Pinpoint the cell where the given text exists, returning its [x, y] midpoint coordinate. 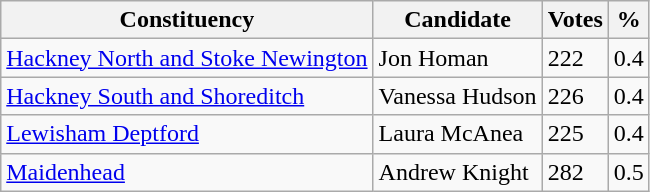
Votes [575, 20]
222 [575, 58]
Constituency [187, 20]
282 [575, 172]
Hackney South and Shoreditch [187, 96]
Laura McAnea [458, 134]
% [628, 20]
Lewisham Deptford [187, 134]
Candidate [458, 20]
Hackney North and Stoke Newington [187, 58]
226 [575, 96]
Jon Homan [458, 58]
Andrew Knight [458, 172]
Vanessa Hudson [458, 96]
225 [575, 134]
0.5 [628, 172]
Maidenhead [187, 172]
